Locate the cell with the specified text and output its [x, y] center coordinate. 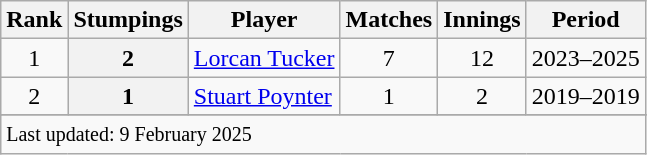
Player [264, 20]
Rank [34, 20]
Lorcan Tucker [264, 58]
12 [482, 58]
2019–2019 [586, 96]
Last updated: 9 February 2025 [323, 134]
Period [586, 20]
Innings [482, 20]
2023–2025 [586, 58]
Matches [389, 20]
Stuart Poynter [264, 96]
Stumpings [128, 20]
7 [389, 58]
